Extract the (X, Y) coordinate from the center of the cell holding the provided text.  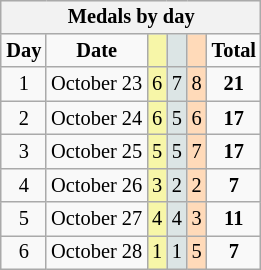
11 (234, 219)
Total (234, 51)
October 27 (96, 219)
8 (197, 84)
Medals by day (130, 17)
October 26 (96, 185)
Day (24, 51)
October 24 (96, 118)
October 23 (96, 84)
Date (96, 51)
October 25 (96, 152)
October 28 (96, 253)
21 (234, 84)
